Find where the given text appears and provide that cell's center as (X, Y) coordinate. 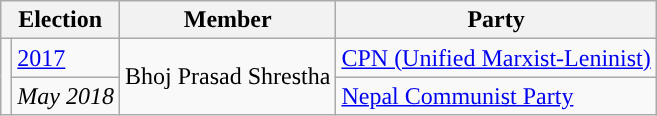
CPN (Unified Marxist-Leninist) (496, 58)
Nepal Communist Party (496, 96)
Bhoj Prasad Shrestha (228, 77)
Member (228, 20)
Election (60, 20)
2017 (66, 58)
Party (496, 20)
May 2018 (66, 96)
